Pinpoint the cell where the given text exists, returning its (X, Y) midpoint coordinate. 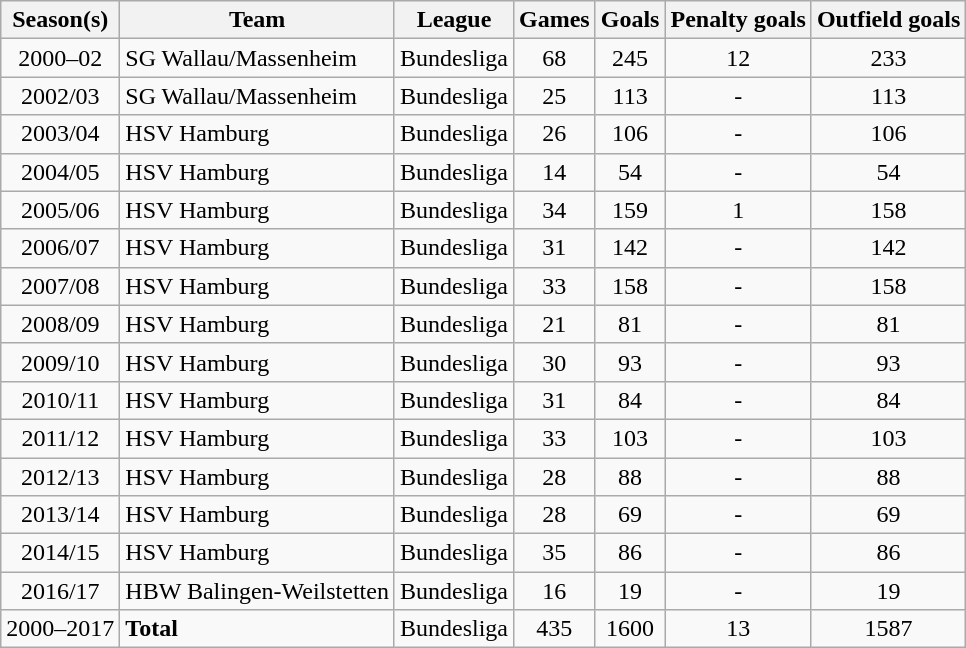
2002/03 (60, 96)
2011/12 (60, 438)
Season(s) (60, 20)
245 (630, 58)
2000–02 (60, 58)
2009/10 (60, 362)
2014/15 (60, 553)
14 (555, 172)
HBW Balingen-Weilstetten (258, 591)
21 (555, 324)
26 (555, 134)
Outfield goals (888, 20)
1 (738, 210)
2004/05 (60, 172)
68 (555, 58)
16 (555, 591)
Team (258, 20)
13 (738, 629)
233 (888, 58)
2007/08 (60, 286)
2016/17 (60, 591)
2013/14 (60, 515)
2008/09 (60, 324)
435 (555, 629)
Games (555, 20)
2010/11 (60, 400)
Goals (630, 20)
2003/04 (60, 134)
2006/07 (60, 248)
1600 (630, 629)
2005/06 (60, 210)
1587 (888, 629)
30 (555, 362)
2000–2017 (60, 629)
2012/13 (60, 477)
Total (258, 629)
League (454, 20)
25 (555, 96)
34 (555, 210)
Penalty goals (738, 20)
159 (630, 210)
12 (738, 58)
35 (555, 553)
